Capture the cell that displays the provided text and extract its [x, y] central coordinate. 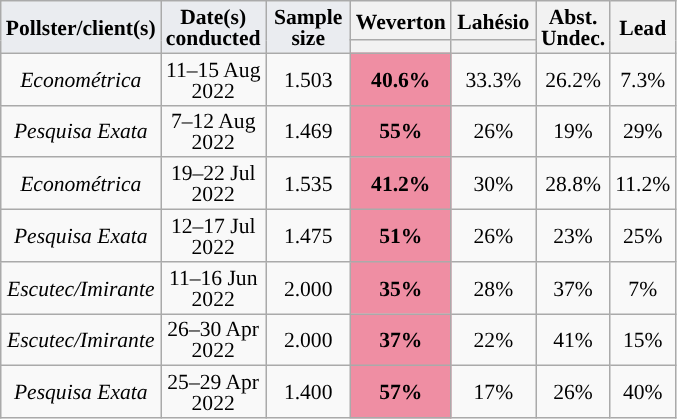
7% [642, 288]
30% [494, 184]
11–16 Jun 2022 [214, 288]
Date(s) conducted [214, 27]
7–12 Aug 2022 [214, 131]
41% [573, 340]
25% [642, 236]
51% [401, 236]
57% [401, 392]
25–29 Apr 2022 [214, 392]
55% [401, 131]
29% [642, 131]
1.535 [308, 184]
15% [642, 340]
1.400 [308, 392]
22% [494, 340]
35% [401, 288]
11.2% [642, 184]
Lead [642, 27]
1.469 [308, 131]
26.2% [573, 79]
26–30 Apr 2022 [214, 340]
41.2% [401, 184]
1.503 [308, 79]
7.3% [642, 79]
Sample size [308, 27]
12–17 Jul 2022 [214, 236]
19% [573, 131]
28% [494, 288]
Pollster/client(s) [81, 27]
Abst.Undec. [573, 27]
Weverton [401, 20]
1.475 [308, 236]
23% [573, 236]
Lahésio [494, 20]
11–15 Aug 2022 [214, 79]
40.6% [401, 79]
40% [642, 392]
28.8% [573, 184]
33.3% [494, 79]
19–22 Jul 2022 [214, 184]
17% [494, 392]
